Locate the cell with the specified text and output its (x, y) center coordinate. 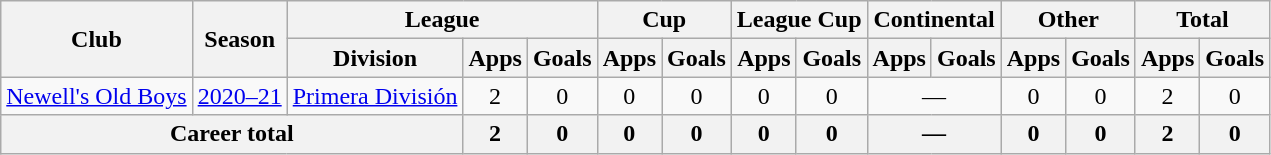
Other (1068, 20)
Total (1202, 20)
Career total (232, 134)
Division (375, 58)
Continental (934, 20)
2020–21 (240, 96)
League (442, 20)
League Cup (799, 20)
Club (96, 39)
Cup (664, 20)
Primera División (375, 96)
Season (240, 39)
Newell's Old Boys (96, 96)
